Return the [x, y] coordinate for the center point of the cell that contains the specified text.  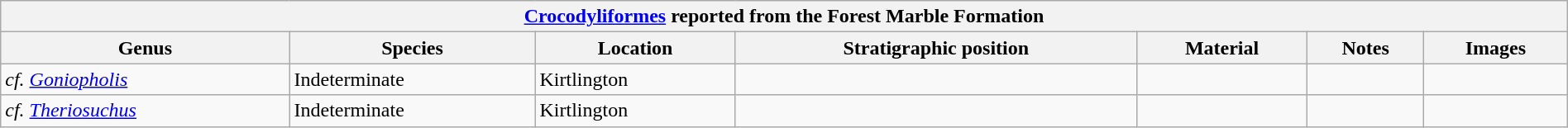
Material [1222, 48]
Notes [1366, 48]
Images [1496, 48]
Crocodyliformes reported from the Forest Marble Formation [784, 17]
Genus [146, 48]
cf. Goniopholis [146, 79]
Species [412, 48]
cf. Theriosuchus [146, 111]
Stratigraphic position [936, 48]
Location [635, 48]
